From the cell containing the given text, extract its center point as (x, y) coordinate. 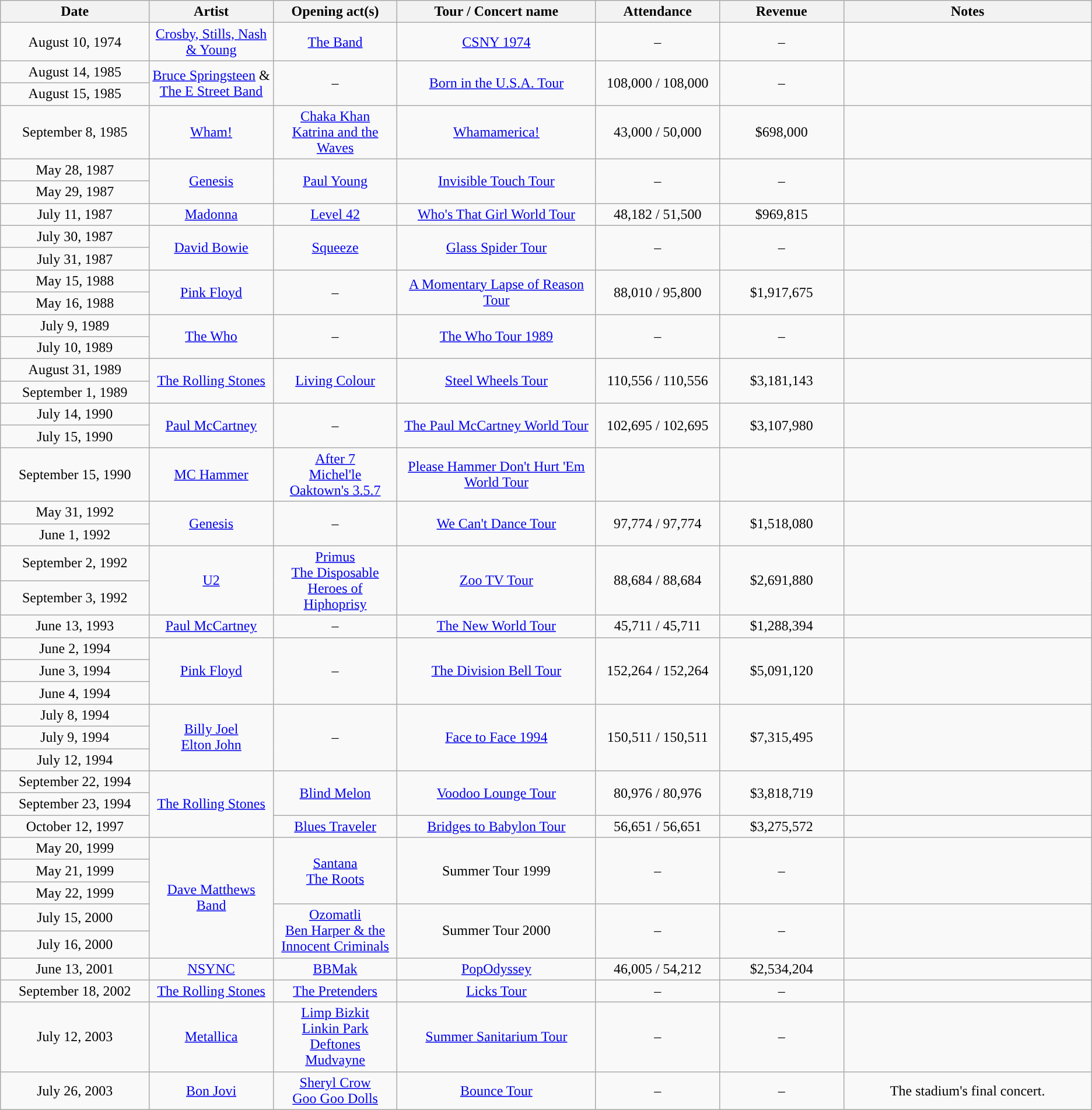
July 9, 1989 (75, 325)
September 1, 1989 (75, 392)
45,711 / 45,711 (658, 626)
Whamamerica! (496, 132)
Revenue (782, 12)
$969,815 (782, 214)
July 11, 1987 (75, 214)
Blues Traveler (335, 826)
Bon Jovi (211, 1090)
108,000 / 108,000 (658, 83)
After 7 Michel'le Oaktown's 3.5.7 (335, 474)
The Who (211, 336)
Billy JoelElton John (211, 737)
Glass Spider Tour (496, 247)
June 1, 1992 (75, 535)
Chaka Khan Katrina and the Waves (335, 132)
$3,818,719 (782, 793)
July 16, 2000 (75, 944)
PopOdyssey (496, 969)
The stadium's final concert. (967, 1090)
BBMak (335, 969)
$1,288,394 (782, 626)
Licks Tour (496, 991)
88,684 / 88,684 (658, 580)
OzomatliBen Harper & the Innocent Criminals (335, 931)
Sheryl CrowGoo Goo Dolls (335, 1090)
August 31, 1989 (75, 370)
Steel Wheels Tour (496, 381)
Opening act(s) (335, 12)
The Who Tour 1989 (496, 336)
97,774 / 97,774 (658, 523)
The New World Tour (496, 626)
Bridges to Babylon Tour (496, 826)
Limp BizkitLinkin ParkDeftonesMudvayne (335, 1036)
Tour / Concert name (496, 12)
Bounce Tour (496, 1090)
August 15, 1985 (75, 94)
The Paul McCartney World Tour (496, 425)
September 2, 1992 (75, 563)
$7,315,495 (782, 737)
U2 (211, 580)
July 14, 1990 (75, 414)
May 21, 1999 (75, 871)
150,511 / 150,511 (658, 737)
July 9, 1994 (75, 737)
$3,181,143 (782, 381)
September 22, 1994 (75, 782)
Born in the U.S.A. Tour (496, 83)
SantanaThe Roots (335, 871)
September 23, 1994 (75, 804)
September 18, 2002 (75, 991)
80,976 / 80,976 (658, 793)
May 20, 1999 (75, 849)
Notes (967, 12)
June 2, 1994 (75, 648)
The Division Bell Tour (496, 671)
September 3, 1992 (75, 598)
David Bowie (211, 247)
48,182 / 51,500 (658, 214)
October 12, 1997 (75, 826)
CSNY 1974 (496, 42)
Invisible Touch Tour (496, 181)
Summer Tour 2000 (496, 931)
110,556 / 110,556 (658, 381)
102,695 / 102,695 (658, 425)
Living Colour (335, 381)
Level 42 (335, 214)
July 15, 2000 (75, 917)
July 26, 2003 (75, 1090)
A Momentary Lapse of Reason Tour (496, 292)
Voodoo Lounge Tour (496, 793)
$5,091,120 (782, 671)
May 22, 1999 (75, 893)
We Can't Dance Tour (496, 523)
Face to Face 1994 (496, 737)
Dave Matthews Band (211, 898)
Wham! (211, 132)
43,000 / 50,000 (658, 132)
Please Hammer Don't Hurt 'Em World Tour (496, 474)
August 14, 1985 (75, 72)
Summer Sanitarium Tour (496, 1036)
August 10, 1974 (75, 42)
Attendance (658, 12)
Metallica (211, 1036)
PrimusThe Disposable Heroes of Hiphoprisy (335, 580)
September 15, 1990 (75, 474)
Paul Young (335, 181)
July 12, 2003 (75, 1036)
$1,917,675 (782, 292)
Madonna (211, 214)
The Pretenders (335, 991)
The Band (335, 42)
June 4, 1994 (75, 693)
152,264 / 152,264 (658, 671)
September 8, 1985 (75, 132)
June 13, 1993 (75, 626)
$2,534,204 (782, 969)
$3,275,572 (782, 826)
July 30, 1987 (75, 236)
May 29, 1987 (75, 192)
Date (75, 12)
July 31, 1987 (75, 259)
Blind Melon (335, 793)
July 10, 1989 (75, 348)
Bruce Springsteen & The E Street Band (211, 83)
May 16, 1988 (75, 303)
June 3, 1994 (75, 671)
$698,000 (782, 132)
May 28, 1987 (75, 170)
$2,691,880 (782, 580)
56,651 / 56,651 (658, 826)
Artist (211, 12)
Crosby, Stills, Nash & Young (211, 42)
$3,107,980 (782, 425)
June 13, 2001 (75, 969)
May 31, 1992 (75, 512)
MC Hammer (211, 474)
July 15, 1990 (75, 437)
Zoo TV Tour (496, 580)
46,005 / 54,212 (658, 969)
88,010 / 95,800 (658, 292)
NSYNC (211, 969)
May 15, 1988 (75, 281)
Who's That Girl World Tour (496, 214)
Summer Tour 1999 (496, 871)
July 8, 1994 (75, 715)
$1,518,080 (782, 523)
Squeeze (335, 247)
July 12, 1994 (75, 759)
